Identify which cell holds the provided text, then report its (X, Y) central coordinate. 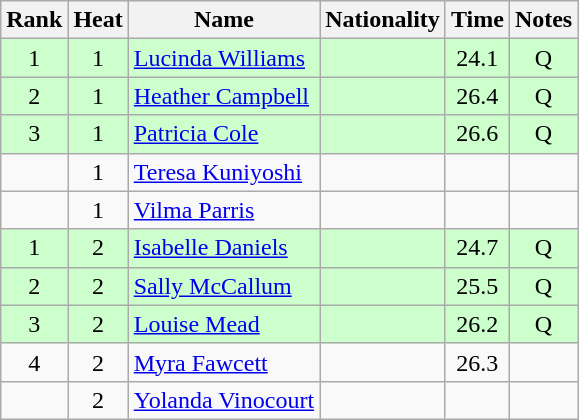
25.5 (477, 286)
24.7 (477, 248)
Time (477, 20)
26.4 (477, 96)
Notes (543, 20)
Patricia Cole (224, 134)
Teresa Kuniyoshi (224, 172)
Name (224, 20)
Isabelle Daniels (224, 248)
Heather Campbell (224, 96)
26.6 (477, 134)
Yolanda Vinocourt (224, 400)
26.2 (477, 324)
4 (34, 362)
Sally McCallum (224, 286)
Louise Mead (224, 324)
Rank (34, 20)
Vilma Parris (224, 210)
Lucinda Williams (224, 58)
24.1 (477, 58)
Myra Fawcett (224, 362)
Heat (98, 20)
26.3 (477, 362)
Nationality (383, 20)
